For the text-containing cell, return its midpoint in [x, y] coordinate format. 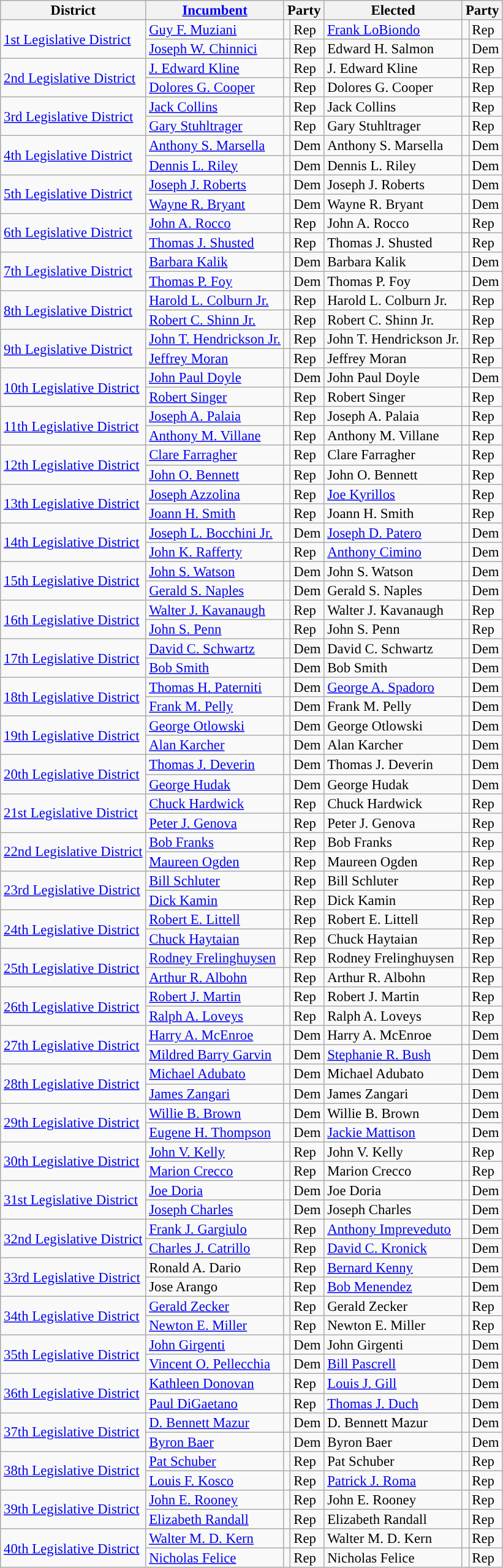
Stephanie R. Bush [393, 1055]
Jackie Mattison [393, 1132]
35th Legislative District [74, 1354]
Guy F. Muziani [215, 30]
1st Legislative District [74, 39]
Paul DiGaetano [215, 1403]
8th Legislative District [74, 310]
13th Legislative District [74, 503]
Joseph W. Chinnici [215, 49]
Ronald A. Dario [215, 1268]
Joseph L. Bocchini Jr. [215, 533]
Eugene H. Thompson [215, 1132]
Anthony Impreveduto [393, 1229]
Patrick J. Roma [393, 1480]
Bernard Kenny [393, 1268]
33rd Legislative District [74, 1277]
25th Legislative District [74, 967]
15th Legislative District [74, 580]
Edward H. Salmon [393, 49]
Bill Pascrell [393, 1364]
2nd Legislative District [74, 78]
Incumbent [215, 10]
Joe Kyrillos [393, 494]
39th Legislative District [74, 1510]
34th Legislative District [74, 1316]
30th Legislative District [74, 1161]
Kathleen Donovan [215, 1384]
4th Legislative District [74, 156]
6th Legislative District [74, 233]
Louis J. Gill [393, 1384]
12th Legislative District [74, 465]
29th Legislative District [74, 1123]
36th Legislative District [74, 1394]
John K. Rafferty [215, 552]
Anthony Cimino [393, 552]
David C. Kronick [393, 1248]
5th Legislative District [74, 193]
Thomas H. Paterniti [215, 688]
Vincent O. Pellecchia [215, 1364]
17th Legislative District [74, 659]
19th Legislative District [74, 736]
Louis F. Kosco [215, 1480]
11th Legislative District [74, 426]
20th Legislative District [74, 774]
10th Legislative District [74, 387]
26th Legislative District [74, 1007]
40th Legislative District [74, 1548]
Frank LoBiondo [393, 30]
George A. Spadoro [393, 688]
Joseph D. Patero [393, 533]
27th Legislative District [74, 1045]
Jose Arango [215, 1287]
District [74, 10]
16th Legislative District [74, 620]
Charles J. Catrillo [215, 1248]
Frank J. Gargiulo [215, 1229]
Bob Menendez [393, 1287]
3rd Legislative District [74, 116]
Elected [393, 10]
38th Legislative District [74, 1471]
23rd Legislative District [74, 890]
31st Legislative District [74, 1200]
14th Legislative District [74, 542]
Mildred Barry Garvin [215, 1055]
32nd Legislative District [74, 1238]
Joseph Azzolina [215, 494]
28th Legislative District [74, 1084]
18th Legislative District [74, 697]
21st Legislative District [74, 813]
Thomas J. Duch [393, 1403]
22nd Legislative District [74, 851]
7th Legislative District [74, 272]
24th Legislative District [74, 929]
9th Legislative District [74, 349]
37th Legislative District [74, 1431]
